Find where the given text appears and provide that cell's center as (x, y) coordinate. 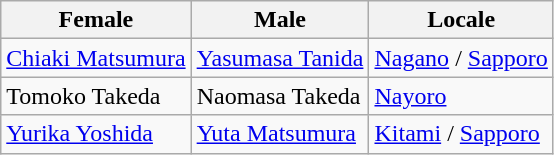
Male (280, 20)
Kitami / Sapporo (461, 134)
Nagano / Sapporo (461, 58)
Naomasa Takeda (280, 96)
Female (96, 20)
Yurika Yoshida (96, 134)
Locale (461, 20)
Chiaki Matsumura (96, 58)
Nayoro (461, 96)
Yasumasa Tanida (280, 58)
Tomoko Takeda (96, 96)
Yuta Matsumura (280, 134)
